Pinpoint the cell where the given text exists, returning its (x, y) midpoint coordinate. 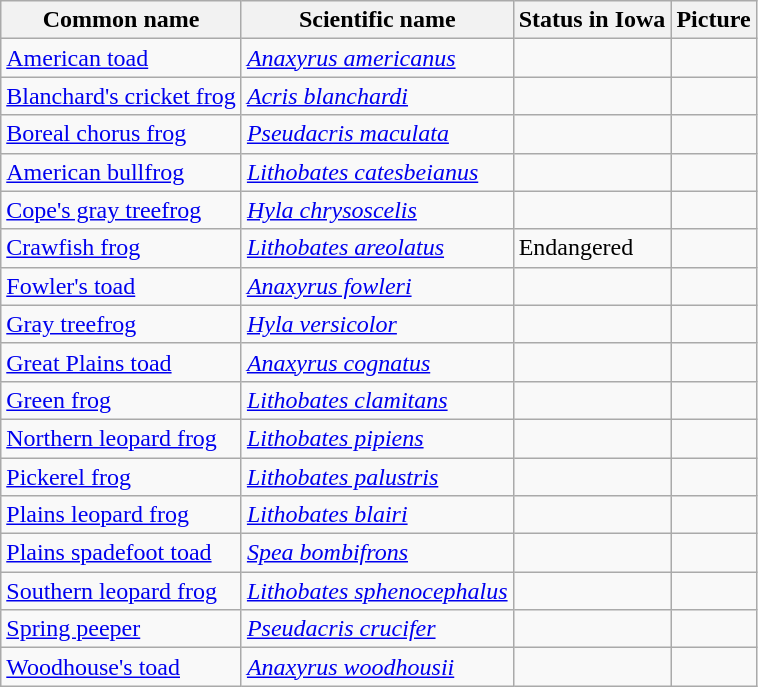
Lithobates catesbeianus (377, 172)
Hyla versicolor (377, 324)
Fowler's toad (122, 286)
Woodhouse's toad (122, 667)
Lithobates clamitans (377, 400)
Lithobates blairi (377, 515)
Status in Iowa (592, 20)
Anaxyrus fowleri (377, 286)
American bullfrog (122, 172)
Endangered (592, 248)
Anaxyrus woodhousii (377, 667)
Spea bombifrons (377, 553)
Lithobates pipiens (377, 438)
Lithobates areolatus (377, 248)
Lithobates sphenocephalus (377, 591)
Anaxyrus americanus (377, 58)
Picture (714, 20)
Blanchard's cricket frog (122, 96)
Plains leopard frog (122, 515)
Spring peeper (122, 629)
Cope's gray treefrog (122, 210)
Acris blanchardi (377, 96)
Pseudacris crucifer (377, 629)
Great Plains toad (122, 362)
Pseudacris maculata (377, 134)
Gray treefrog (122, 324)
Green frog (122, 400)
Southern leopard frog (122, 591)
Plains spadefoot toad (122, 553)
Common name (122, 20)
Pickerel frog (122, 477)
Northern leopard frog (122, 438)
Lithobates palustris (377, 477)
Boreal chorus frog (122, 134)
Crawfish frog (122, 248)
Scientific name (377, 20)
American toad (122, 58)
Hyla chrysoscelis (377, 210)
Anaxyrus cognatus (377, 362)
